Detect which cell encompasses the target text, then output its [x, y] center coordinate. 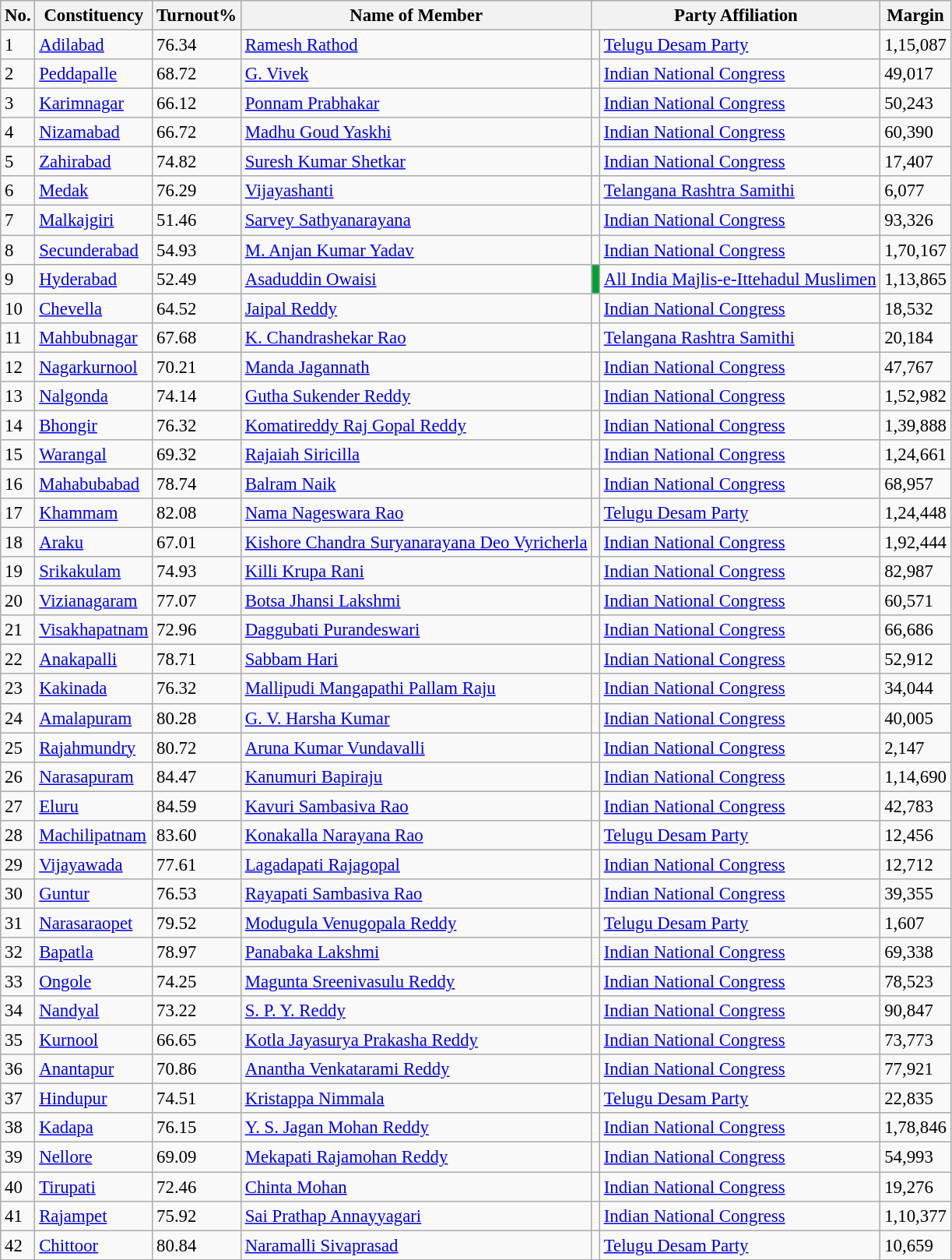
42,783 [915, 806]
77.61 [197, 864]
49,017 [915, 74]
Asaduddin Owaisi [416, 279]
Turnout% [197, 16]
Chittoor [93, 1245]
2 [18, 74]
52.49 [197, 279]
7 [18, 220]
20 [18, 601]
84.59 [197, 806]
S. P. Y. Reddy [416, 1011]
Hindupur [93, 1099]
Killi Krupa Rani [416, 572]
23 [18, 689]
Mekapati Rajamohan Reddy [416, 1157]
79.52 [197, 923]
60,571 [915, 601]
2,147 [915, 748]
64.52 [197, 308]
Hyderabad [93, 279]
28 [18, 836]
Anantapur [93, 1069]
68,957 [915, 484]
Chevella [93, 308]
72.46 [197, 1187]
Manda Jagannath [416, 367]
Rajampet [93, 1216]
Kavuri Sambasiva Rao [416, 806]
Mahabubabad [93, 484]
Srikakulam [93, 572]
34 [18, 1011]
74.82 [197, 162]
Sabbam Hari [416, 660]
Panabaka Lakshmi [416, 952]
Botsa Jhansi Lakshmi [416, 601]
33 [18, 982]
54.93 [197, 250]
69.09 [197, 1157]
54,993 [915, 1157]
1,607 [915, 923]
29 [18, 864]
76.34 [197, 45]
10,659 [915, 1245]
67.01 [197, 543]
78.97 [197, 952]
Warangal [93, 455]
66.12 [197, 104]
Mallipudi Mangapathi Pallam Raju [416, 689]
6 [18, 191]
73.22 [197, 1011]
47,767 [915, 367]
15 [18, 455]
6,077 [915, 191]
20,184 [915, 337]
31 [18, 923]
22 [18, 660]
Vijayashanti [416, 191]
Zahirabad [93, 162]
Anakapalli [93, 660]
66,686 [915, 630]
12,456 [915, 836]
Nagarkurnool [93, 367]
74.14 [197, 396]
8 [18, 250]
93,326 [915, 220]
Chinta Mohan [416, 1187]
13 [18, 396]
All India Majlis-e-Ittehadul Muslimen [739, 279]
32 [18, 952]
Bapatla [93, 952]
Narasapuram [93, 776]
Khammam [93, 513]
M. Anjan Kumar Yadav [416, 250]
18,532 [915, 308]
83.60 [197, 836]
Amalapuram [93, 718]
Sai Prathap Annayyagari [416, 1216]
35 [18, 1040]
G. Vivek [416, 74]
21 [18, 630]
Ponnam Prabhakar [416, 104]
Anantha Venkatarami Reddy [416, 1069]
75.92 [197, 1216]
Rajaiah Siricilla [416, 455]
10 [18, 308]
76.29 [197, 191]
73,773 [915, 1040]
11 [18, 337]
1,10,377 [915, 1216]
74.25 [197, 982]
68.72 [197, 74]
Y. S. Jagan Mohan Reddy [416, 1128]
19,276 [915, 1187]
Nellore [93, 1157]
Tirupati [93, 1187]
19 [18, 572]
Eluru [93, 806]
51.46 [197, 220]
1,24,448 [915, 513]
17,407 [915, 162]
77,921 [915, 1069]
67.68 [197, 337]
Narasaraopet [93, 923]
80.84 [197, 1245]
78.74 [197, 484]
22,835 [915, 1099]
40 [18, 1187]
1 [18, 45]
Nalgonda [93, 396]
26 [18, 776]
1,24,661 [915, 455]
Gutha Sukender Reddy [416, 396]
40,005 [915, 718]
Sarvey Sathyanarayana [416, 220]
39 [18, 1157]
Suresh Kumar Shetkar [416, 162]
69,338 [915, 952]
18 [18, 543]
1,52,982 [915, 396]
Vizianagaram [93, 601]
1,92,444 [915, 543]
Balram Naik [416, 484]
37 [18, 1099]
34,044 [915, 689]
14 [18, 425]
30 [18, 894]
76.53 [197, 894]
Party Affiliation [736, 16]
Daggubati Purandeswari [416, 630]
70.86 [197, 1069]
24 [18, 718]
66.65 [197, 1040]
Konakalla Narayana Rao [416, 836]
36 [18, 1069]
80.28 [197, 718]
Ramesh Rathod [416, 45]
Constituency [93, 16]
1,78,846 [915, 1128]
Aruna Kumar Vundavalli [416, 748]
Rayapati Sambasiva Rao [416, 894]
Bhongir [93, 425]
Kadapa [93, 1128]
Peddapalle [93, 74]
Kakinada [93, 689]
G. V. Harsha Kumar [416, 718]
Komatireddy Raj Gopal Reddy [416, 425]
Nizamabad [93, 132]
39,355 [915, 894]
77.07 [197, 601]
Ongole [93, 982]
27 [18, 806]
16 [18, 484]
Nama Nageswara Rao [416, 513]
3 [18, 104]
82.08 [197, 513]
Kotla Jayasurya Prakasha Reddy [416, 1040]
1,70,167 [915, 250]
Name of Member [416, 16]
Magunta Sreenivasulu Reddy [416, 982]
4 [18, 132]
70.21 [197, 367]
1,13,865 [915, 279]
42 [18, 1245]
60,390 [915, 132]
Mahbubnagar [93, 337]
52,912 [915, 660]
69.32 [197, 455]
1,15,087 [915, 45]
84.47 [197, 776]
Kanumuri Bapiraju [416, 776]
Kristappa Nimmala [416, 1099]
Jaipal Reddy [416, 308]
Secunderabad [93, 250]
90,847 [915, 1011]
12,712 [915, 864]
38 [18, 1128]
72.96 [197, 630]
12 [18, 367]
76.15 [197, 1128]
Karimnagar [93, 104]
Modugula Venugopala Reddy [416, 923]
K. Chandrashekar Rao [416, 337]
25 [18, 748]
Kishore Chandra Suryanarayana Deo Vyricherla [416, 543]
Machilipatnam [93, 836]
50,243 [915, 104]
66.72 [197, 132]
Naramalli Sivaprasad [416, 1245]
1,39,888 [915, 425]
5 [18, 162]
No. [18, 16]
Medak [93, 191]
41 [18, 1216]
Malkajgiri [93, 220]
Kurnool [93, 1040]
Margin [915, 16]
17 [18, 513]
74.93 [197, 572]
Visakhapatnam [93, 630]
Nandyal [93, 1011]
Adilabad [93, 45]
1,14,690 [915, 776]
80.72 [197, 748]
Lagadapati Rajagopal [416, 864]
74.51 [197, 1099]
9 [18, 279]
Guntur [93, 894]
Madhu Goud Yaskhi [416, 132]
Araku [93, 543]
Rajahmundry [93, 748]
78,523 [915, 982]
82,987 [915, 572]
Vijayawada [93, 864]
78.71 [197, 660]
